Capture the cell that displays the provided text and extract its [X, Y] central coordinate. 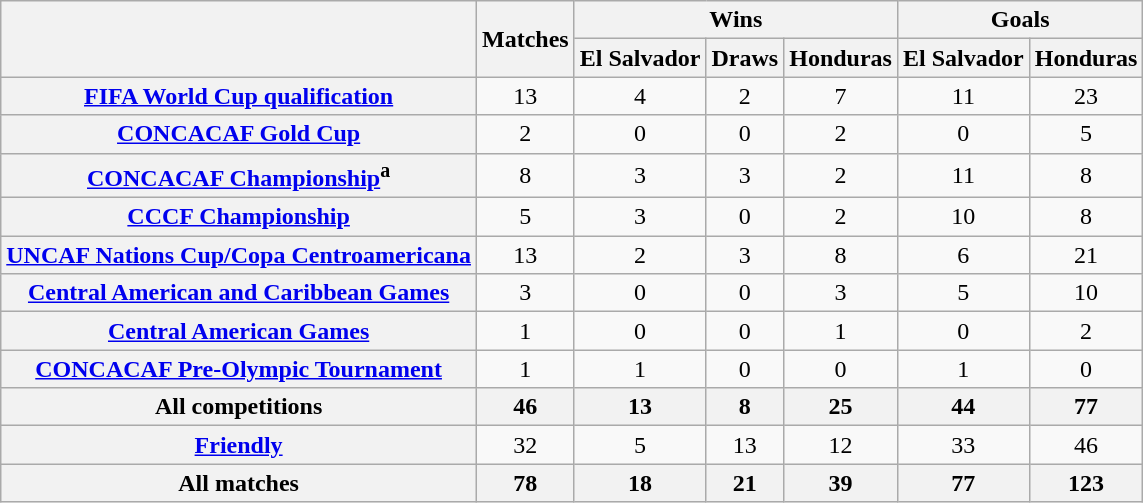
Matches [525, 39]
All matches [239, 483]
25 [841, 407]
7 [841, 96]
44 [963, 407]
Central American and Caribbean Games [239, 293]
18 [640, 483]
33 [963, 445]
23 [1086, 96]
6 [963, 255]
Draws [745, 58]
Wins [736, 20]
Goals [1020, 20]
4 [640, 96]
All competitions [239, 407]
32 [525, 445]
UNCAF Nations Cup/Copa Centroamericana [239, 255]
CONCACAF Pre-Olympic Tournament [239, 369]
FIFA World Cup qualification [239, 96]
123 [1086, 483]
Central American Games [239, 331]
78 [525, 483]
CCCF Championship [239, 217]
39 [841, 483]
CONCACAF Gold Cup [239, 134]
Friendly [239, 445]
CONCACAF Championshipa [239, 176]
12 [841, 445]
